Find where the given text appears and provide that cell's center as [x, y] coordinate. 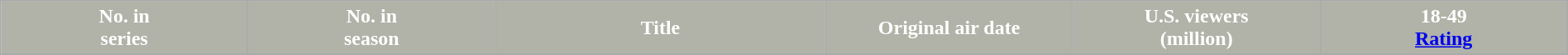
Original air date [949, 28]
U.S. viewers(million) [1196, 28]
No. inseries [124, 28]
No. inseason [372, 28]
18-49Rating [1444, 28]
Title [660, 28]
